Locate the cell with the specified text and output its [X, Y] center coordinate. 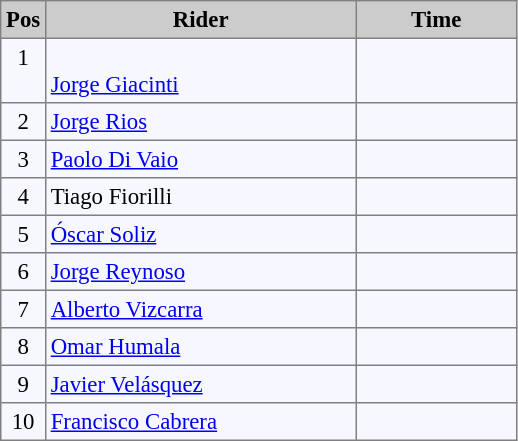
Tiago Fiorilli [200, 197]
2 [24, 122]
Jorge Rios [200, 122]
8 [24, 347]
Francisco Cabrera [200, 422]
3 [24, 159]
6 [24, 272]
Omar Humala [200, 347]
7 [24, 309]
Jorge Reynoso [200, 272]
Óscar Soliz [200, 234]
Javier Velásquez [200, 384]
Alberto Vizcarra [200, 309]
9 [24, 384]
Jorge Giacinti [200, 70]
Paolo Di Vaio [200, 159]
1 [24, 70]
10 [24, 422]
5 [24, 234]
4 [24, 197]
Rider [200, 20]
Time [436, 20]
Pos [24, 20]
